Provide the [x, y] coordinate of the cell's center where the given text is located.  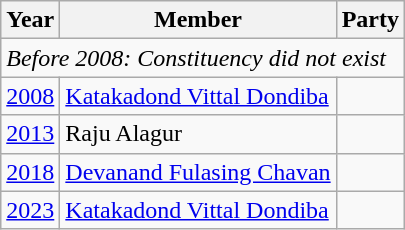
Member [198, 20]
2023 [30, 210]
Party [370, 20]
Year [30, 20]
2018 [30, 172]
2013 [30, 134]
Before 2008: Constituency did not exist [203, 58]
2008 [30, 96]
Devanand Fulasing Chavan [198, 172]
Raju Alagur [198, 134]
